Extract the (X, Y) coordinate from the center of the cell holding the provided text.  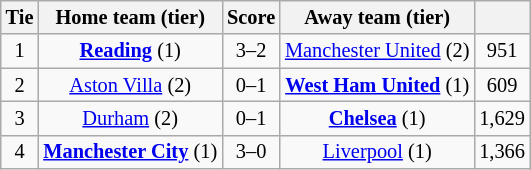
West Ham United (1) (377, 85)
1,366 (502, 152)
Manchester City (1) (130, 152)
Reading (1) (130, 51)
Chelsea (1) (377, 118)
Durham (2) (130, 118)
1 (20, 51)
3–0 (251, 152)
3 (20, 118)
1,629 (502, 118)
4 (20, 152)
Manchester United (2) (377, 51)
609 (502, 85)
Home team (tier) (130, 17)
Score (251, 17)
951 (502, 51)
Liverpool (1) (377, 152)
2 (20, 85)
3–2 (251, 51)
Tie (20, 17)
Away team (tier) (377, 17)
Aston Villa (2) (130, 85)
